Output the [X, Y] coordinate of the center of the cell containing the given text.  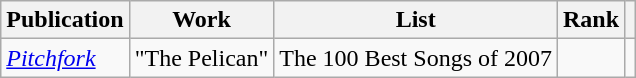
Work [202, 20]
Publication [65, 20]
The 100 Best Songs of 2007 [416, 58]
Pitchfork [65, 58]
"The Pelican" [202, 58]
List [416, 20]
Rank [592, 20]
